Return [x, y] of the center of cell containing provided text 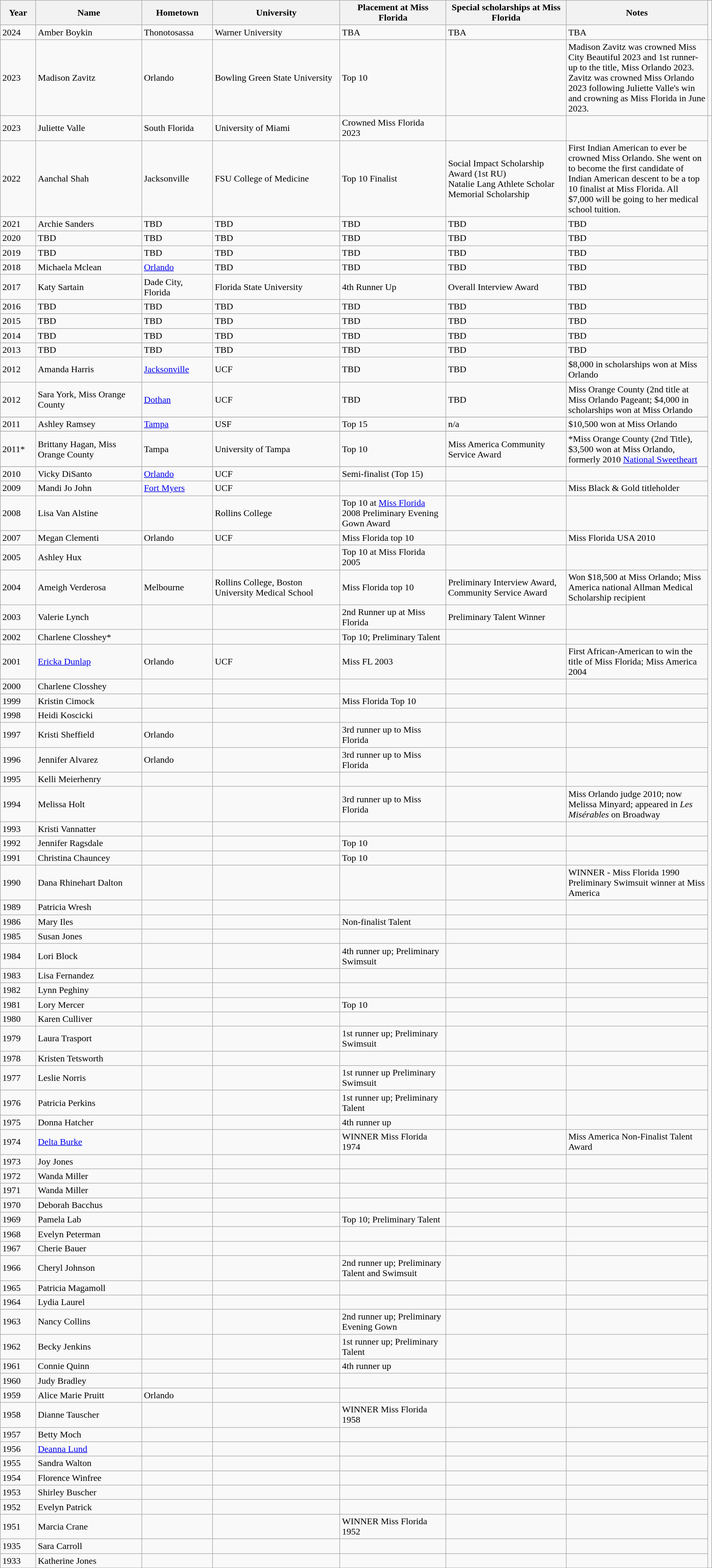
WINNER Miss Florida 1952 [393, 1526]
1978 [18, 1058]
Miss Black & Gold titleholder [637, 488]
1st runner up; Preliminary Swimsuit [393, 1039]
Ameigh Verderosa [89, 587]
University of Tampa [276, 449]
Miss FL 2003 [393, 661]
Won $18,500 at Miss Orlando; Miss America national Allman Medical Scholarship recipient [637, 587]
Madison Zavitz [89, 78]
Lisa Fernandez [89, 975]
4th runner up; Preliminary Swimsuit [393, 956]
1959 [18, 1395]
2013 [18, 350]
1958 [18, 1415]
Ashley Ramsey [89, 424]
1933 [18, 1561]
Top 10 Finalist [393, 178]
1967 [18, 1248]
Sara York, Miss Orange County [89, 400]
Charlene Closshey [89, 686]
2019 [18, 253]
Christina Chauncey [89, 858]
1979 [18, 1039]
Miss Orange County (2nd title at Miss Orlando Pageant; $4,000 in scholarships won at Miss Orlando [637, 400]
Notes [637, 13]
1970 [18, 1205]
2018 [18, 267]
Top 10 at Miss Florida 2005 [393, 557]
1991 [18, 858]
Special scholarships at Miss Florida [506, 13]
1996 [18, 760]
Melissa Holt [89, 804]
1957 [18, 1434]
Valerie Lynch [89, 617]
Kelli Meierhenry [89, 779]
1969 [18, 1219]
1981 [18, 1004]
Joy Jones [89, 1162]
Rollins College, Boston University Medical School [276, 587]
Preliminary Interview Award, Community Service Award [506, 587]
2004 [18, 587]
1972 [18, 1176]
Overall Interview Award [506, 287]
Leslie Norris [89, 1078]
Name [89, 13]
Katy Sartain [89, 287]
1997 [18, 735]
Lisa Van Alstine [89, 513]
2nd Runner up at Miss Florida [393, 617]
Cherie Bauer [89, 1248]
Pamela Lab [89, 1219]
Miss America Non-Finalist Talent Award [637, 1142]
1973 [18, 1162]
Jennifer Alvarez [89, 760]
Dade City, Florida [177, 287]
WINNER Miss Florida 1958 [393, 1415]
Ashley Hux [89, 557]
Brittany Hagan, Miss Orange County [89, 449]
FSU College of Medicine [276, 178]
Shirley Buscher [89, 1492]
Hometown [177, 13]
Lory Mercer [89, 1004]
1954 [18, 1478]
Non-finalist Talent [393, 922]
Aanchal Shah [89, 178]
2011* [18, 449]
2016 [18, 306]
First African-American to win the title of Miss Florida; Miss America 2004 [637, 661]
2008 [18, 513]
2017 [18, 287]
Judy Bradley [89, 1381]
Evelyn Peterman [89, 1234]
South Florida [177, 128]
1966 [18, 1268]
Dana Rhinehart Dalton [89, 883]
1993 [18, 829]
4th Runner Up [393, 287]
Megan Clementi [89, 538]
Top 10 at Miss Florida 2008 Preliminary Evening Gown Award [393, 513]
Marcia Crane [89, 1526]
1990 [18, 883]
Donna Hatcher [89, 1122]
1980 [18, 1019]
2nd runner up; Preliminary Evening Gown [393, 1322]
1956 [18, 1449]
Nancy Collins [89, 1322]
Evelyn Patrick [89, 1507]
Florida State University [276, 287]
Mandi Jo John [89, 488]
Placement at Miss Florida [393, 13]
2002 [18, 637]
Patricia Wresh [89, 907]
Karen Culliver [89, 1019]
Patricia Perkins [89, 1103]
2001 [18, 661]
1960 [18, 1381]
1965 [18, 1288]
Connie Quinn [89, 1366]
2003 [18, 617]
1998 [18, 715]
Amanda Harris [89, 370]
Susan Jones [89, 936]
Top 15 [393, 424]
2010 [18, 474]
Heidi Koscicki [89, 715]
Social Impact Scholarship Award (1st RU)Natalie Lang Athlete Scholar Memorial Scholarship [506, 178]
Betty Moch [89, 1434]
Miss America Community Service Award [506, 449]
1955 [18, 1463]
1974 [18, 1142]
Michaela Mclean [89, 267]
1982 [18, 990]
1992 [18, 843]
Amber Boykin [89, 32]
Deborah Bacchus [89, 1205]
Year [18, 13]
Crowned Miss Florida 2023 [393, 128]
$8,000 in scholarships won at Miss Orlando [637, 370]
Preliminary Talent Winner [506, 617]
1976 [18, 1103]
Katherine Jones [89, 1561]
Delta Burke [89, 1142]
Thonotosassa [177, 32]
2000 [18, 686]
2011 [18, 424]
2nd runner up; Preliminary Talent and Swimsuit [393, 1268]
WINNER Miss Florida 1974 [393, 1142]
1994 [18, 804]
Sandra Walton [89, 1463]
University [276, 13]
Kristin Cimock [89, 701]
1935 [18, 1546]
Jennifer Ragsdale [89, 843]
1986 [18, 922]
Warner University [276, 32]
Vicky DiSanto [89, 474]
Lori Block [89, 956]
Cheryl Johnson [89, 1268]
n/a [506, 424]
1st runner up Preliminary Swimsuit [393, 1078]
1971 [18, 1190]
Semi-finalist (Top 15) [393, 474]
Patricia Magamoll [89, 1288]
Juliette Valle [89, 128]
1963 [18, 1322]
Laura Trasport [89, 1039]
Florence Winfree [89, 1478]
1964 [18, 1302]
Rollins College [276, 513]
2021 [18, 224]
Fort Myers [177, 488]
1975 [18, 1122]
Becky Jenkins [89, 1347]
Miss Orlando judge 2010; now Melissa Minyard; appeared in Les Misérables on Broadway [637, 804]
Charlene Closshey* [89, 637]
Dianne Tauscher [89, 1415]
Melbourne [177, 587]
1999 [18, 701]
2020 [18, 238]
Bowling Green State University [276, 78]
Lydia Laurel [89, 1302]
WINNER - Miss Florida 1990Preliminary Swimsuit winner at Miss America [637, 883]
1952 [18, 1507]
2009 [18, 488]
1968 [18, 1234]
Deanna Lund [89, 1449]
$10,500 won at Miss Orlando [637, 424]
2015 [18, 321]
1953 [18, 1492]
2024 [18, 32]
University of Miami [276, 128]
2022 [18, 178]
Kristi Vannatter [89, 829]
Alice Marie Pruitt [89, 1395]
1989 [18, 907]
Kristen Tetsworth [89, 1058]
Miss Florida USA 2010 [637, 538]
Mary Iles [89, 922]
2007 [18, 538]
1962 [18, 1347]
Ericka Dunlap [89, 661]
1985 [18, 936]
*Miss Orange County (2nd Title), $3,500 won at Miss Orlando, formerly 2010 National Sweetheart [637, 449]
1984 [18, 956]
USF [276, 424]
Lynn Peghiny [89, 990]
1951 [18, 1526]
2014 [18, 335]
1983 [18, 975]
1977 [18, 1078]
Archie Sanders [89, 224]
Miss Florida Top 10 [393, 701]
Kristi Sheffield [89, 735]
1995 [18, 779]
1961 [18, 1366]
Dothan [177, 400]
Sara Carroll [89, 1546]
2005 [18, 557]
